Scan for the cell matching the given text and deliver its (X, Y) coordinate at center. 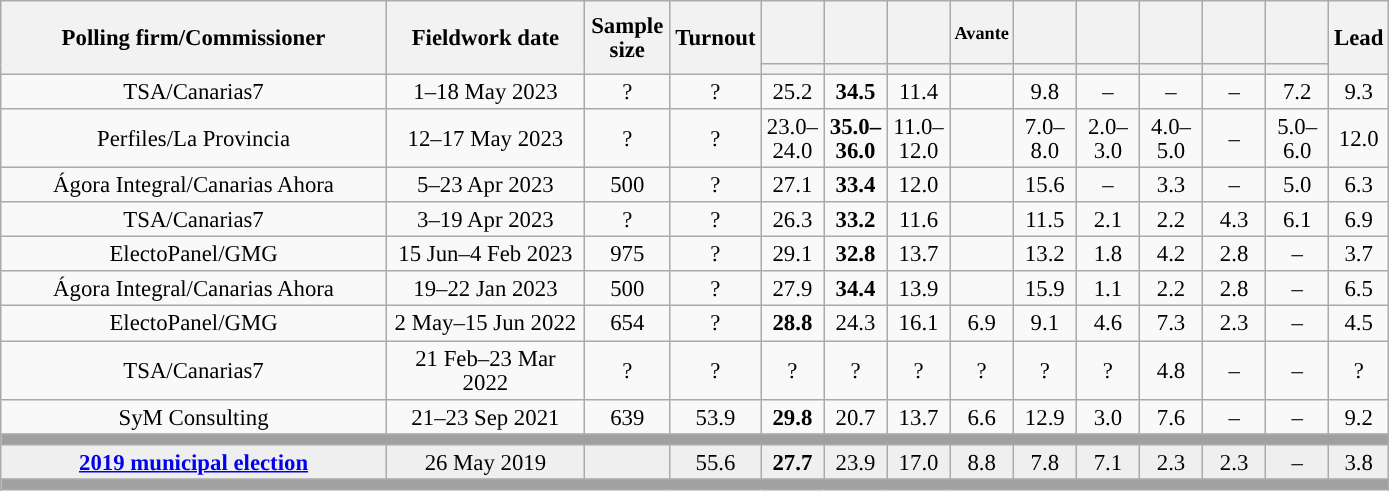
11.5 (1044, 220)
3.3 (1170, 186)
8.8 (982, 462)
975 (627, 254)
12–17 May 2023 (485, 138)
53.9 (716, 416)
2019 municipal election (194, 462)
2 May–15 Jun 2022 (485, 324)
27.7 (792, 462)
23.0–24.0 (792, 138)
Fieldwork date (485, 38)
9.8 (1044, 92)
6.6 (982, 416)
35.0–36.0 (856, 138)
7.8 (1044, 462)
SyM Consulting (194, 416)
6.3 (1359, 186)
3.7 (1359, 254)
16.1 (918, 324)
5–23 Apr 2023 (485, 186)
33.2 (856, 220)
2.1 (1108, 220)
26.3 (792, 220)
25.2 (792, 92)
9.1 (1044, 324)
11.6 (918, 220)
21–23 Sep 2021 (485, 416)
9.2 (1359, 416)
1.1 (1108, 290)
29.1 (792, 254)
33.4 (856, 186)
7.1 (1108, 462)
4.3 (1234, 220)
11.4 (918, 92)
27.1 (792, 186)
639 (627, 416)
32.8 (856, 254)
27.9 (792, 290)
20.7 (856, 416)
5.0–6.0 (1298, 138)
654 (627, 324)
4.5 (1359, 324)
3.8 (1359, 462)
Polling firm/Commissioner (194, 38)
24.3 (856, 324)
9.3 (1359, 92)
12.9 (1044, 416)
4.2 (1170, 254)
4.6 (1108, 324)
15.9 (1044, 290)
5.0 (1298, 186)
55.6 (716, 462)
Sample size (627, 38)
17.0 (918, 462)
7.3 (1170, 324)
Avante (982, 32)
34.5 (856, 92)
29.8 (792, 416)
26 May 2019 (485, 462)
28.8 (792, 324)
Turnout (716, 38)
34.4 (856, 290)
Perfiles/La Provincia (194, 138)
15.6 (1044, 186)
7.6 (1170, 416)
19–22 Jan 2023 (485, 290)
7.0–8.0 (1044, 138)
13.9 (918, 290)
2.0–3.0 (1108, 138)
6.1 (1298, 220)
1.8 (1108, 254)
Lead (1359, 38)
11.0–12.0 (918, 138)
21 Feb–23 Mar 2022 (485, 370)
23.9 (856, 462)
7.2 (1298, 92)
3.0 (1108, 416)
6.5 (1359, 290)
4.0–5.0 (1170, 138)
15 Jun–4 Feb 2023 (485, 254)
13.2 (1044, 254)
1–18 May 2023 (485, 92)
4.8 (1170, 370)
3–19 Apr 2023 (485, 220)
